Return (x, y) of the center of cell containing provided text 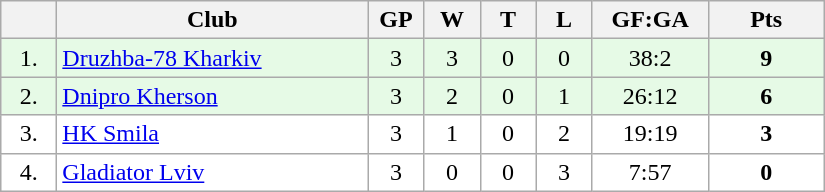
Dnipro Kherson (212, 96)
4. (29, 172)
26:12 (650, 96)
Gladiator Lviv (212, 172)
GF:GA (650, 20)
19:19 (650, 134)
Club (212, 20)
W (452, 20)
Druzhba-78 Kharkiv (212, 58)
Pts (766, 20)
3. (29, 134)
1. (29, 58)
HK Smila (212, 134)
7:57 (650, 172)
GP (396, 20)
T (508, 20)
9 (766, 58)
2. (29, 96)
6 (766, 96)
L (564, 20)
38:2 (650, 58)
